Search for the cell housing the specified text and yield its (x, y) center coordinate. 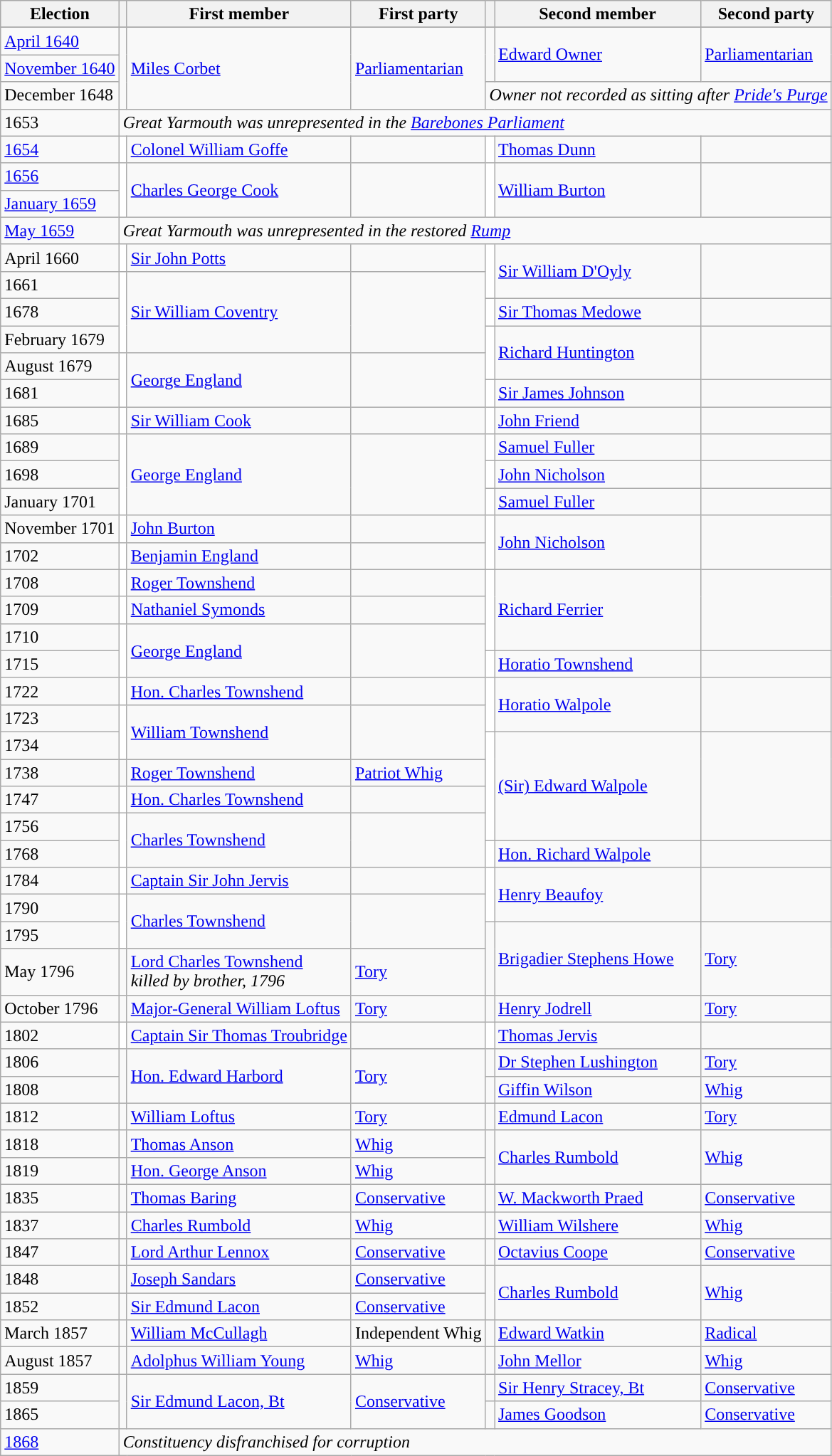
November 1640 (60, 68)
Thomas Baring (239, 1198)
W. Mackworth Praed (597, 1198)
Great Yarmouth was unrepresented in the Barebones Parliament (475, 122)
Charles George Cook (239, 190)
1681 (60, 394)
January 1659 (60, 204)
Henry Beaufoy (597, 895)
1768 (60, 854)
March 1857 (60, 1334)
Captain Sir Thomas Troubridge (239, 1035)
May 1659 (60, 231)
1812 (60, 1117)
Great Yarmouth was unrepresented in the restored Rump (475, 231)
Edmund Lacon (597, 1117)
1808 (60, 1090)
1802 (60, 1035)
Patriot Whig (418, 772)
1848 (60, 1280)
Sir William Cook (239, 421)
Thomas Anson (239, 1144)
Sir Edmund Lacon, Bt (239, 1401)
Captain Sir John Jervis (239, 881)
Second party (767, 14)
1819 (60, 1171)
1756 (60, 827)
October 1796 (60, 1008)
Brigadier Stephens Howe (597, 958)
Radical (767, 1334)
William Wilshere (597, 1225)
Colonel William Goffe (239, 149)
1698 (60, 475)
John Burton (239, 529)
February 1679 (60, 339)
1710 (60, 637)
1852 (60, 1307)
December 1648 (60, 95)
Henry Jodrell (597, 1008)
Sir Henry Stracey, Bt (597, 1388)
John Friend (597, 421)
Joseph Sandars (239, 1280)
Constituency disfranchised for corruption (475, 1442)
Lord Arthur Lennox (239, 1252)
November 1701 (60, 529)
Thomas Jervis (597, 1035)
1715 (60, 664)
Horatio Walpole (597, 705)
1708 (60, 583)
Sir William Coventry (239, 312)
1738 (60, 772)
Edward Watkin (597, 1334)
August 1857 (60, 1361)
Adolphus William Young (239, 1361)
1818 (60, 1144)
1656 (60, 176)
First member (239, 14)
William Townshend (239, 732)
1795 (60, 935)
Horatio Townshend (597, 664)
Election (60, 14)
January 1701 (60, 502)
1790 (60, 908)
1709 (60, 610)
Richard Ferrier (597, 610)
Second member (597, 14)
1702 (60, 556)
Thomas Dunn (597, 149)
August 1679 (60, 366)
Sir John Potts (239, 258)
Lord Charles Townshend killed by brother, 1796 (239, 972)
Octavius Coope (597, 1252)
1653 (60, 122)
John Mellor (597, 1361)
First party (418, 14)
Sir William D'Oyly (597, 271)
Major-General William Loftus (239, 1008)
Sir Edmund Lacon (239, 1307)
1806 (60, 1062)
Independent Whig (418, 1334)
Hon. Edward Harbord (239, 1076)
1865 (60, 1415)
1654 (60, 149)
1689 (60, 448)
1723 (60, 718)
Edward Owner (597, 55)
1722 (60, 691)
Hon. Richard Walpole (597, 854)
1859 (60, 1388)
(Sir) Edward Walpole (597, 786)
Hon. George Anson (239, 1171)
1747 (60, 800)
1678 (60, 312)
1784 (60, 881)
1661 (60, 285)
William Loftus (239, 1117)
Benjamin England (239, 556)
Sir Thomas Medowe (597, 312)
1734 (60, 745)
William McCullagh (239, 1334)
1847 (60, 1252)
Miles Corbet (239, 68)
1835 (60, 1198)
William Burton (597, 190)
April 1640 (60, 41)
Giffin Wilson (597, 1090)
Richard Huntington (597, 353)
James Goodson (597, 1415)
Dr Stephen Lushington (597, 1062)
1868 (60, 1442)
Nathaniel Symonds (239, 610)
May 1796 (60, 972)
1685 (60, 421)
1837 (60, 1225)
Sir James Johnson (597, 394)
April 1660 (60, 258)
Owner not recorded as sitting after Pride's Purge (658, 95)
